Find where the given text appears and provide that cell's center as [x, y] coordinate. 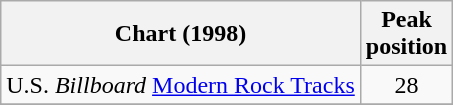
Peakposition [406, 34]
28 [406, 85]
Chart (1998) [181, 34]
U.S. Billboard Modern Rock Tracks [181, 85]
